Output the [x, y] coordinate of the center of the cell containing the given text.  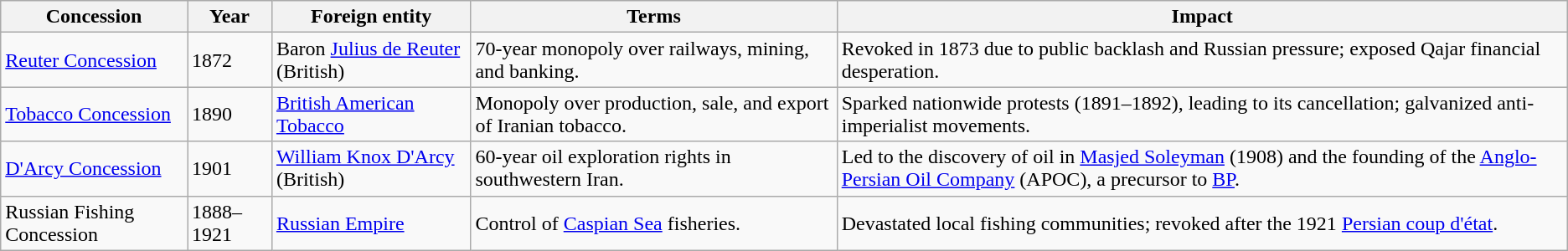
Russian Empire [370, 223]
1888–1921 [230, 223]
Control of Caspian Sea fisheries. [653, 223]
Monopoly over production, sale, and export of Iranian tobacco. [653, 114]
1890 [230, 114]
1901 [230, 169]
Year [230, 17]
Russian Fishing Concession [94, 223]
Led to the discovery of oil in Masjed Soleyman (1908) and the founding of the Anglo-Persian Oil Company (APOC), a precursor to BP. [1202, 169]
Foreign entity [370, 17]
70-year monopoly over railways, mining, and banking. [653, 60]
Impact [1202, 17]
60-year oil exploration rights in southwestern Iran. [653, 169]
Baron Julius de Reuter (British) [370, 60]
Revoked in 1873 due to public backlash and Russian pressure; exposed Qajar financial desperation. [1202, 60]
British American Tobacco [370, 114]
Tobacco Concession [94, 114]
Sparked nationwide protests (1891–1892), leading to its cancellation; galvanized anti-imperialist movements. [1202, 114]
1872 [230, 60]
Terms [653, 17]
D'Arcy Concession [94, 169]
Reuter Concession [94, 60]
William Knox D'Arcy (British) [370, 169]
Concession [94, 17]
Devastated local fishing communities; revoked after the 1921 Persian coup d'état. [1202, 223]
